Output the (x, y) coordinate of the center of the cell containing the given text.  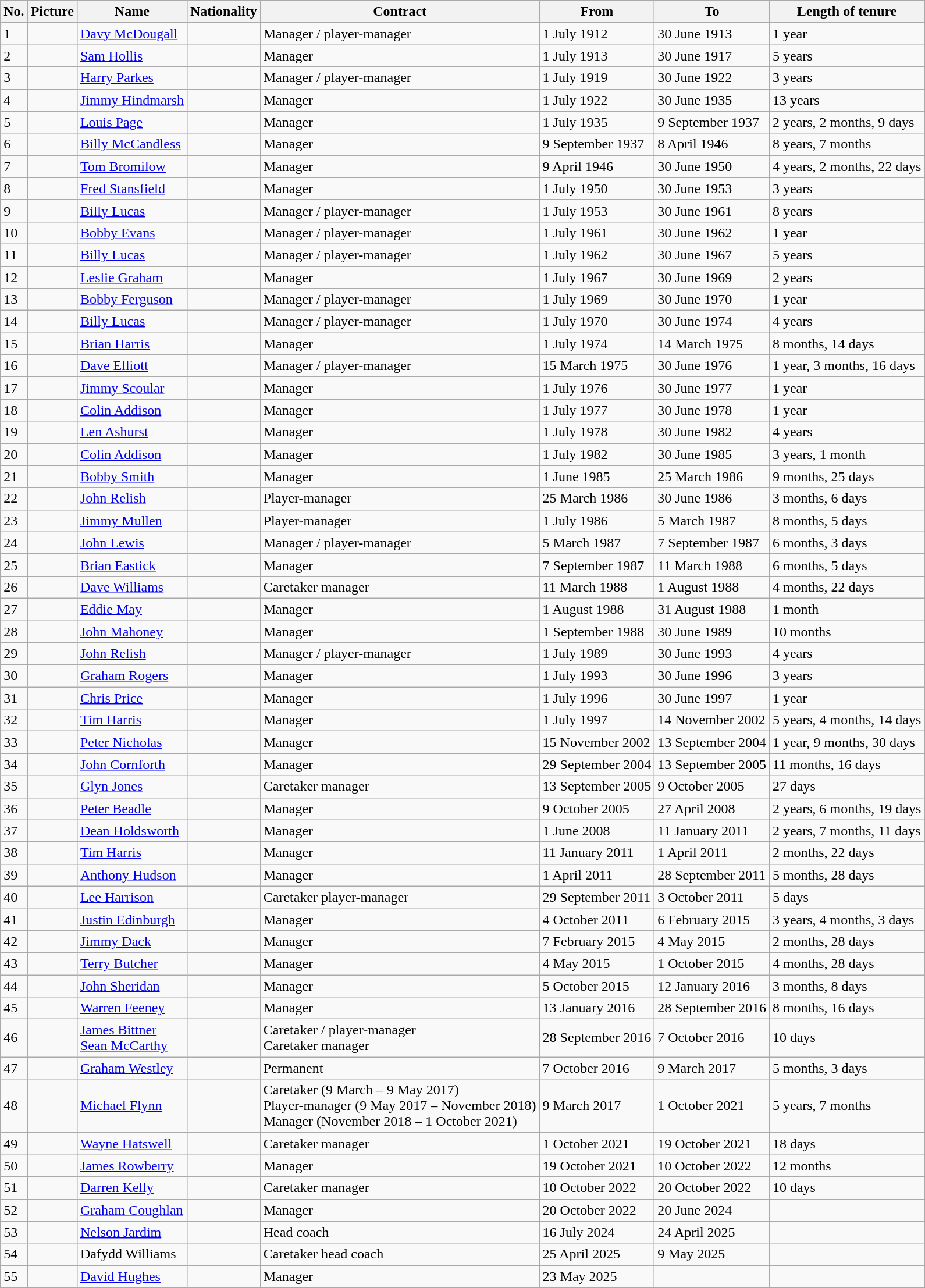
1 June 1985 (597, 476)
2 months, 28 days (846, 941)
Sam Hollis (131, 56)
14 November 2002 (712, 720)
9 (14, 211)
Tom Bromilow (131, 166)
7 (14, 166)
30 June 1970 (712, 300)
34 (14, 764)
50 (14, 1166)
39 (14, 875)
9 months, 25 days (846, 476)
41 (14, 919)
Head coach (400, 1232)
Justin Edinburgh (131, 919)
Jimmy Scoular (131, 388)
27 (14, 609)
Chris Price (131, 698)
Billy McCandless (131, 144)
Nationality (223, 12)
9 May 2025 (712, 1254)
Jimmy Dack (131, 941)
47 (14, 1068)
5 days (846, 897)
John Sheridan (131, 986)
52 (14, 1210)
5 years, 7 months (846, 1106)
Jimmy Mullen (131, 521)
Peter Beadle (131, 809)
12 months (846, 1166)
30 June 1978 (712, 410)
Wayne Hatswell (131, 1144)
1 July 1970 (597, 322)
2 years (846, 277)
Terry Butcher (131, 963)
3 (14, 78)
9 April 1946 (597, 166)
30 June 1935 (712, 100)
4 (14, 100)
1 July 1978 (597, 432)
21 (14, 476)
1 July 1913 (597, 56)
1 (14, 34)
Length of tenure (846, 12)
24 April 2025 (712, 1232)
5 months, 28 days (846, 875)
2 years, 7 months, 11 days (846, 831)
30 June 1962 (712, 233)
36 (14, 809)
19 (14, 432)
8 months, 16 days (846, 1008)
46 (14, 1038)
Graham Coughlan (131, 1210)
48 (14, 1106)
James Rowberry (131, 1166)
30 June 1993 (712, 654)
Jimmy Hindmarsh (131, 100)
30 June 1974 (712, 322)
Davy McDougall (131, 34)
3 years, 1 month (846, 454)
Name (131, 12)
2 (14, 56)
8 (14, 188)
1 July 1962 (597, 255)
30 June 1985 (712, 454)
7 February 2015 (597, 941)
32 (14, 720)
30 June 1953 (712, 188)
1 July 1969 (597, 300)
Louis Page (131, 122)
18 days (846, 1144)
1 July 1993 (597, 676)
Nelson Jardim (131, 1232)
Dave Elliott (131, 366)
26 (14, 587)
25 April 2025 (597, 1254)
Caretaker player-manager (400, 897)
James BittnerSean McCarthy (131, 1038)
From (597, 12)
20 June 2024 (712, 1210)
1 October 2015 (712, 963)
Leslie Graham (131, 277)
John Cornforth (131, 764)
40 (14, 897)
1 July 1977 (597, 410)
Bobby Ferguson (131, 300)
6 months, 5 days (846, 565)
33 (14, 742)
Dean Holdsworth (131, 831)
30 June 1989 (712, 631)
25 (14, 565)
8 years, 7 months (846, 144)
13 years (846, 100)
1 July 1967 (597, 277)
Graham Rogers (131, 676)
12 (14, 277)
17 (14, 388)
29 (14, 654)
29 September 2011 (597, 897)
5 years, 4 months, 14 days (846, 720)
8 months, 5 days (846, 521)
1 year, 9 months, 30 days (846, 742)
4 years, 2 months, 22 days (846, 166)
1 July 1974 (597, 344)
55 (14, 1276)
27 April 2008 (712, 809)
3 months, 8 days (846, 986)
1 July 1912 (597, 34)
Lee Harrison (131, 897)
Michael Flynn (131, 1106)
30 June 1950 (712, 166)
11 months, 16 days (846, 764)
1 July 1982 (597, 454)
13 (14, 300)
35 (14, 787)
12 January 2016 (712, 986)
To (712, 12)
42 (14, 941)
11 (14, 255)
Brian Harris (131, 344)
28 September 2011 (712, 875)
14 (14, 322)
30 June 1967 (712, 255)
30 June 1997 (712, 698)
Bobby Smith (131, 476)
3 October 2011 (712, 897)
30 June 1976 (712, 366)
Permanent (400, 1068)
22 (14, 499)
8 April 1946 (712, 144)
30 June 1986 (712, 499)
1 July 1950 (597, 188)
23 May 2025 (597, 1276)
20 (14, 454)
Len Ashurst (131, 432)
30 (14, 676)
30 June 1982 (712, 432)
Graham Westley (131, 1068)
13 September 2004 (712, 742)
1 July 1997 (597, 720)
Picture (52, 12)
Brian Eastick (131, 565)
4 October 2011 (597, 919)
24 (14, 543)
10 months (846, 631)
30 June 1922 (712, 78)
Harry Parkes (131, 78)
Warren Feeney (131, 1008)
David Hughes (131, 1276)
1 month (846, 609)
3 years, 4 months, 3 days (846, 919)
15 November 2002 (597, 742)
2 years, 2 months, 9 days (846, 122)
4 months, 28 days (846, 963)
1 July 1976 (597, 388)
13 January 2016 (597, 1008)
43 (14, 963)
4 months, 22 days (846, 587)
Caretaker / player-managerCaretaker manager (400, 1038)
45 (14, 1008)
2 months, 22 days (846, 853)
1 September 1988 (597, 631)
John Mahoney (131, 631)
49 (14, 1144)
30 June 1977 (712, 388)
1 July 1935 (597, 122)
18 (14, 410)
Dafydd Williams (131, 1254)
30 June 1961 (712, 211)
5 (14, 122)
Bobby Evans (131, 233)
No. (14, 12)
14 March 1975 (712, 344)
31 (14, 698)
6 (14, 144)
Fred Stansfield (131, 188)
6 February 2015 (712, 919)
27 days (846, 787)
30 June 1913 (712, 34)
28 (14, 631)
Peter Nicholas (131, 742)
1 July 1989 (597, 654)
Anthony Hudson (131, 875)
51 (14, 1188)
Eddie May (131, 609)
1 July 1922 (597, 100)
15 (14, 344)
Contract (400, 12)
15 March 1975 (597, 366)
1 July 1953 (597, 211)
37 (14, 831)
44 (14, 986)
31 August 1988 (712, 609)
Glyn Jones (131, 787)
54 (14, 1254)
5 months, 3 days (846, 1068)
1 July 1996 (597, 698)
5 October 2015 (597, 986)
8 years (846, 211)
16 (14, 366)
53 (14, 1232)
30 June 1996 (712, 676)
23 (14, 521)
30 June 1917 (712, 56)
8 months, 14 days (846, 344)
1 year, 3 months, 16 days (846, 366)
1 July 1961 (597, 233)
6 months, 3 days (846, 543)
Caretaker (9 March – 9 May 2017)Player-manager (9 May 2017 – November 2018)Manager (November 2018 – 1 October 2021) (400, 1106)
1 July 1919 (597, 78)
1 July 1986 (597, 521)
16 July 2024 (597, 1232)
Dave Williams (131, 587)
John Lewis (131, 543)
30 June 1969 (712, 277)
Darren Kelly (131, 1188)
38 (14, 853)
1 June 2008 (597, 831)
Caretaker head coach (400, 1254)
2 years, 6 months, 19 days (846, 809)
3 months, 6 days (846, 499)
10 (14, 233)
29 September 2004 (597, 764)
